Find where the given text appears and provide that cell's center as (X, Y) coordinate. 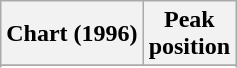
Peakposition (189, 34)
Chart (1996) (72, 34)
